Output the (x, y) coordinate of the center of the cell containing the given text.  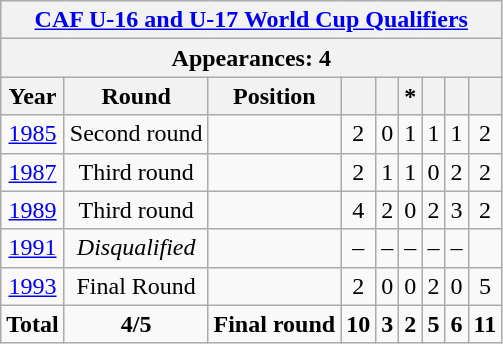
6 (456, 324)
11 (485, 324)
Final round (274, 324)
Final Round (136, 286)
1989 (33, 210)
Round (136, 96)
4/5 (136, 324)
1985 (33, 134)
1993 (33, 286)
Year (33, 96)
1991 (33, 248)
4 (358, 210)
Disqualified (136, 248)
Second round (136, 134)
Position (274, 96)
CAF U-16 and U-17 World Cup Qualifiers (252, 20)
10 (358, 324)
Total (33, 324)
1987 (33, 172)
* (410, 96)
Appearances: 4 (252, 58)
